Pinpoint the cell where the given text exists, returning its (x, y) midpoint coordinate. 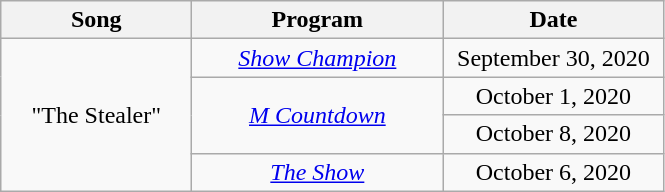
Date (554, 20)
Program (318, 20)
October 6, 2020 (554, 172)
October 1, 2020 (554, 96)
October 8, 2020 (554, 134)
Song (96, 20)
M Countdown (318, 115)
September 30, 2020 (554, 58)
"The Stealer" (96, 115)
Show Champion (318, 58)
The Show (318, 172)
